Output the [x, y] coordinate of the center of the cell containing the given text.  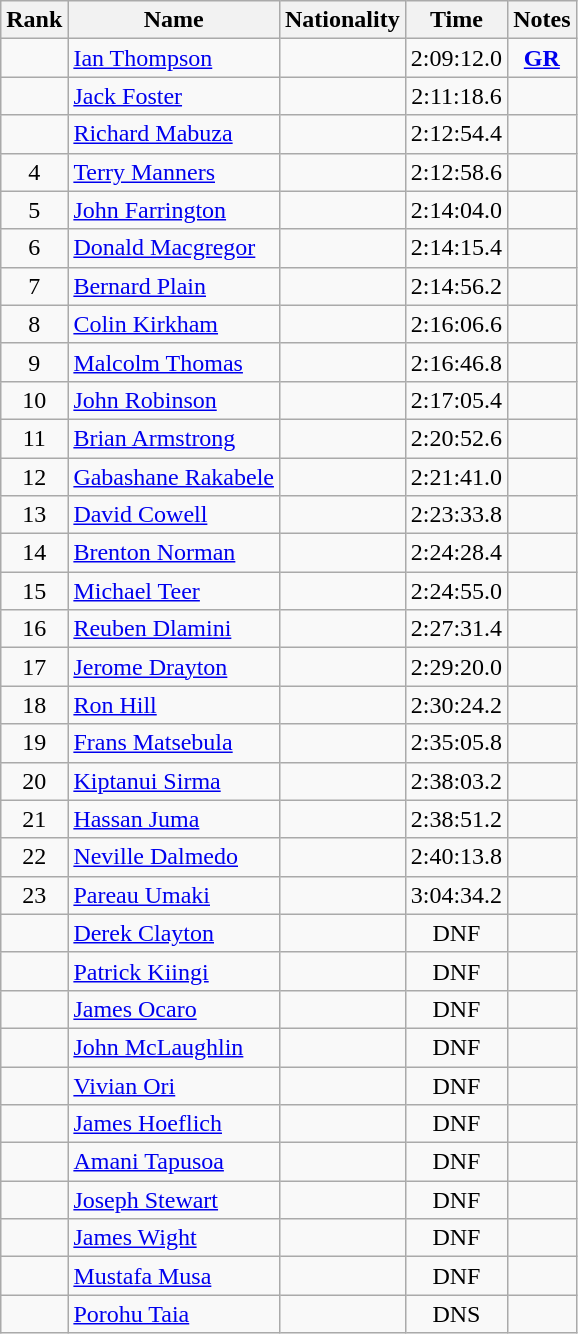
Rank [34, 20]
Pareau Umaki [174, 895]
Porohu Taia [174, 1314]
Vivian Ori [174, 1085]
12 [34, 477]
Jerome Drayton [174, 667]
2:16:06.6 [456, 324]
John Robinson [174, 400]
2:16:46.8 [456, 362]
Hassan Juma [174, 819]
2:23:33.8 [456, 515]
2:35:05.8 [456, 743]
13 [34, 515]
Jack Foster [174, 96]
5 [34, 210]
James Hoeflich [174, 1124]
19 [34, 743]
Derek Clayton [174, 933]
Terry Manners [174, 172]
Nationality [342, 20]
2:38:03.2 [456, 781]
Brian Armstrong [174, 438]
Malcolm Thomas [174, 362]
17 [34, 667]
2:11:18.6 [456, 96]
7 [34, 286]
2:20:52.6 [456, 438]
David Cowell [174, 515]
Bernard Plain [174, 286]
Kiptanui Sirma [174, 781]
Mustafa Musa [174, 1276]
Joseph Stewart [174, 1200]
2:38:51.2 [456, 819]
John McLaughlin [174, 1047]
3:04:34.2 [456, 895]
Gabashane Rakabele [174, 477]
2:14:04.0 [456, 210]
2:12:54.4 [456, 134]
2:21:41.0 [456, 477]
23 [34, 895]
9 [34, 362]
21 [34, 819]
Richard Mabuza [174, 134]
Donald Macgregor [174, 248]
14 [34, 553]
2:24:28.4 [456, 553]
Colin Kirkham [174, 324]
Name [174, 20]
2:40:13.8 [456, 857]
22 [34, 857]
Patrick Kiingi [174, 971]
4 [34, 172]
10 [34, 400]
Ron Hill [174, 705]
2:29:20.0 [456, 667]
2:14:15.4 [456, 248]
2:14:56.2 [456, 286]
2:09:12.0 [456, 58]
2:30:24.2 [456, 705]
2:17:05.4 [456, 400]
Brenton Norman [174, 553]
James Ocaro [174, 1009]
Michael Teer [174, 591]
Time [456, 20]
16 [34, 629]
8 [34, 324]
Neville Dalmedo [174, 857]
DNS [456, 1314]
11 [34, 438]
18 [34, 705]
GR [542, 58]
James Wight [174, 1238]
Frans Matsebula [174, 743]
2:24:55.0 [456, 591]
2:12:58.6 [456, 172]
Notes [542, 20]
Amani Tapusoa [174, 1162]
2:27:31.4 [456, 629]
Ian Thompson [174, 58]
15 [34, 591]
20 [34, 781]
John Farrington [174, 210]
6 [34, 248]
Reuben Dlamini [174, 629]
